Output the [X, Y] coordinate of the center of the cell containing the given text.  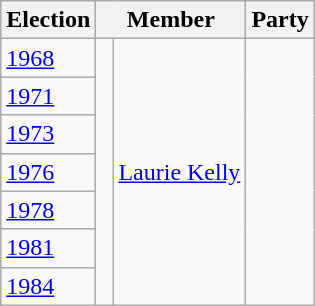
Party [280, 20]
1976 [48, 172]
1968 [48, 58]
Member [171, 20]
1978 [48, 210]
1981 [48, 248]
1984 [48, 286]
Laurie Kelly [180, 172]
1971 [48, 96]
1973 [48, 134]
Election [48, 20]
